Scan for the cell matching the given text and deliver its (x, y) coordinate at center. 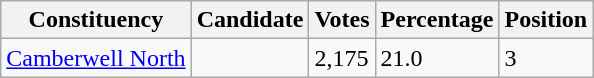
Position (546, 20)
3 (546, 58)
Candidate (250, 20)
Percentage (437, 20)
Votes (342, 20)
21.0 (437, 58)
Camberwell North (96, 58)
Constituency (96, 20)
2,175 (342, 58)
